From the cell containing the given text, extract its center point as [X, Y] coordinate. 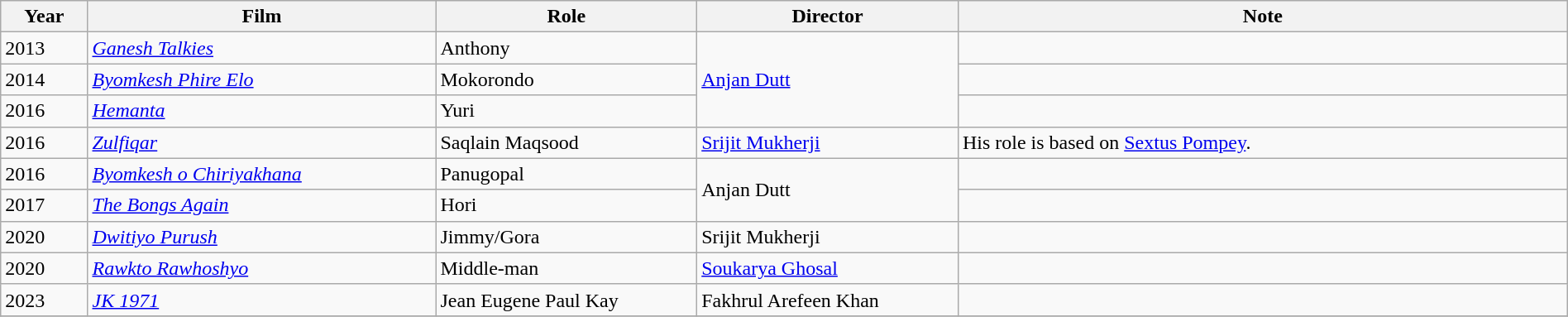
Fakhrul Arefeen Khan [828, 300]
Yuri [566, 111]
Hemanta [261, 111]
Role [566, 17]
Ganesh Talkies [261, 48]
Note [1262, 17]
2023 [45, 300]
Byomkesh o Chiriyakhana [261, 174]
Byomkesh Phire Elo [261, 79]
Year [45, 17]
Soukarya Ghosal [828, 268]
Middle-man [566, 268]
Mokorondo [566, 79]
2017 [45, 205]
Dwitiyo Purush [261, 237]
Saqlain Maqsood [566, 142]
Rawkto Rawhoshyo [261, 268]
Zulfiqar [261, 142]
JK 1971 [261, 300]
Hori [566, 205]
2013 [45, 48]
Director [828, 17]
Jimmy/Gora [566, 237]
Jean Eugene Paul Kay [566, 300]
2014 [45, 79]
Film [261, 17]
Panugopal [566, 174]
His role is based on Sextus Pompey. [1262, 142]
The Bongs Again [261, 205]
Anthony [566, 48]
